Return the [x, y] coordinate for the center point of the cell that contains the specified text.  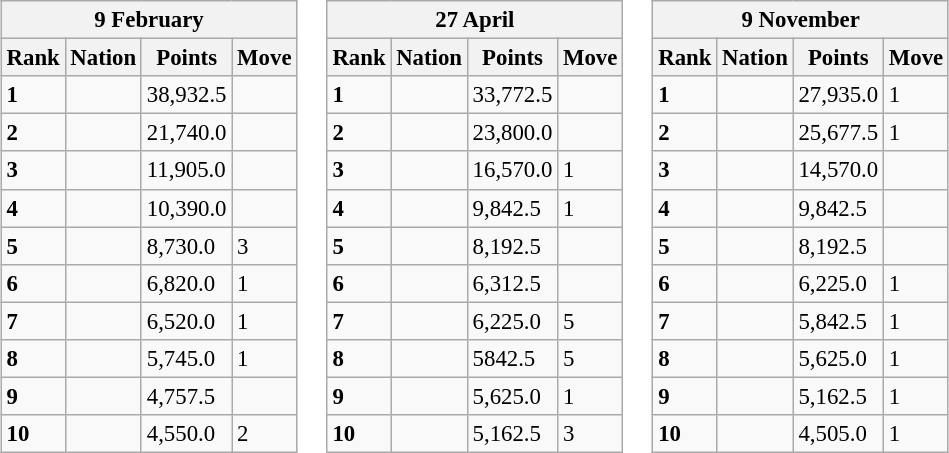
6,520.0 [186, 321]
16,570.0 [512, 170]
9 November [801, 20]
14,570.0 [838, 170]
23,800.0 [512, 133]
11,905.0 [186, 170]
25,677.5 [838, 133]
5,745.0 [186, 358]
27,935.0 [838, 95]
38,932.5 [186, 95]
4,505.0 [838, 434]
4,550.0 [186, 434]
6,312.5 [512, 283]
9 February [149, 20]
5,842.5 [838, 321]
33,772.5 [512, 95]
4,757.5 [186, 396]
5842.5 [512, 358]
21,740.0 [186, 133]
8,730.0 [186, 246]
10,390.0 [186, 208]
27 April [475, 20]
6,820.0 [186, 283]
